Output the (X, Y) coordinate of the center of the cell containing the given text.  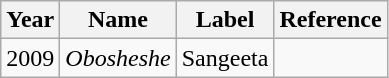
Label (225, 20)
Name (118, 20)
2009 (30, 58)
Reference (330, 20)
Sangeeta (225, 58)
Year (30, 20)
Obosheshe (118, 58)
